Detect which cell encompasses the target text, then output its (X, Y) center coordinate. 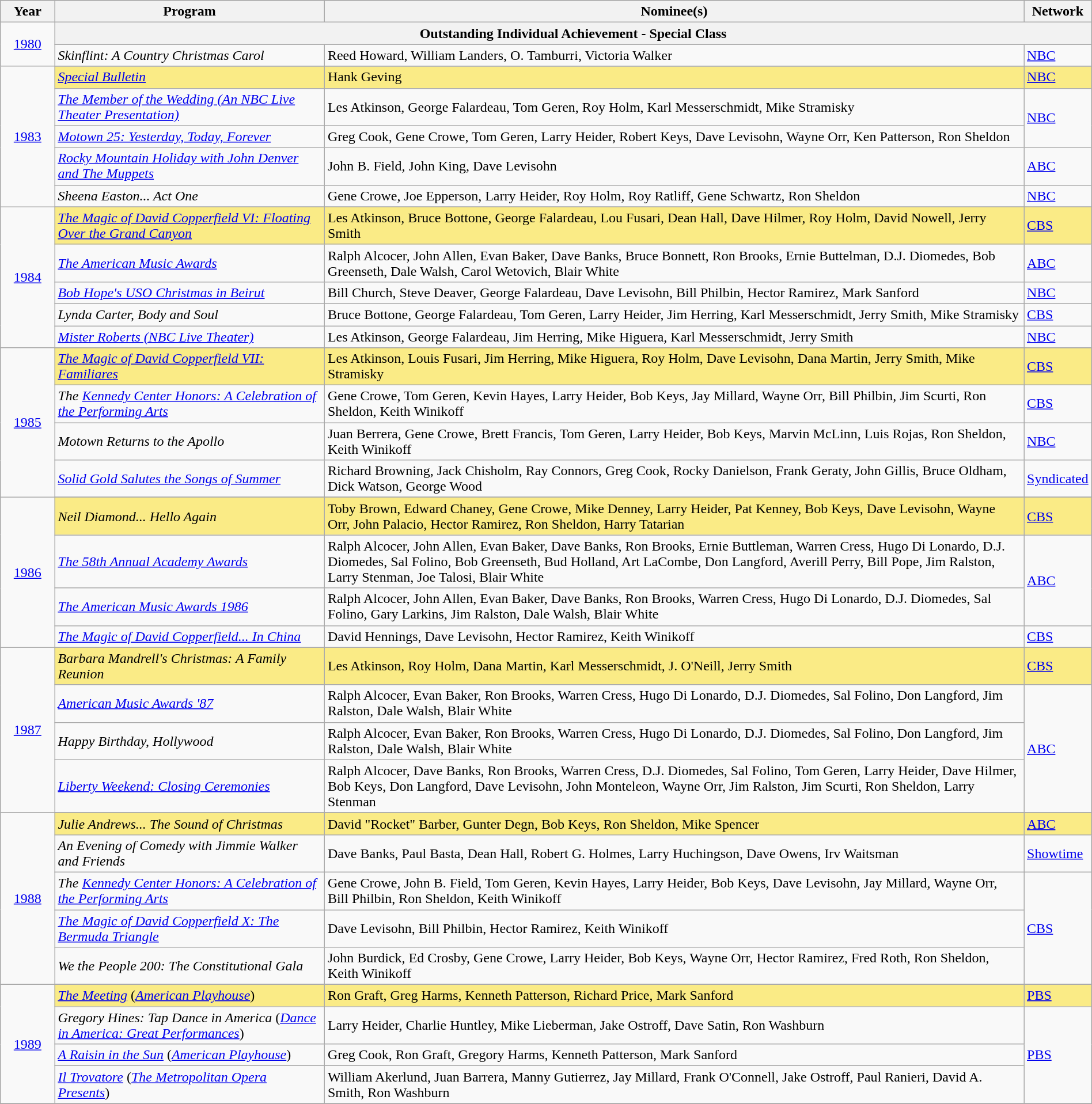
Larry Heider, Charlie Huntley, Mike Lieberman, Jake Ostroff, Dave Satin, Ron Washburn (674, 1025)
Year (28, 12)
David Hennings, Dave Levisohn, Hector Ramirez, Keith Winikoff (674, 636)
American Music Awards '87 (189, 704)
Mister Roberts (NBC Live Theater) (189, 337)
Bruce Bottone, George Falardeau, Tom Geren, Larry Heider, Jim Herring, Karl Messerschmidt, Jerry Smith, Mike Stramisky (674, 314)
Julie Andrews... The Sound of Christmas (189, 824)
Bill Church, Steve Deaver, George Falardeau, Dave Levisohn, Bill Philbin, Hector Ramirez, Mark Sanford (674, 293)
Liberty Weekend: Closing Ceremonies (189, 786)
Sheena Easton... Act One (189, 196)
Motown 25: Yesterday, Today, Forever (189, 136)
Rocky Mountain Holiday with John Denver and The Muppets (189, 166)
The Meeting (American Playhouse) (189, 996)
Happy Birthday, Hollywood (189, 741)
Les Atkinson, George Falardeau, Jim Herring, Mike Higuera, Karl Messerschmidt, Jerry Smith (674, 337)
Nominee(s) (674, 12)
Outstanding Individual Achievement - Special Class (573, 33)
John Burdick, Ed Crosby, Gene Crowe, Larry Heider, Bob Keys, Wayne Orr, Hector Ramirez, Fred Roth, Ron Sheldon, Keith Winikoff (674, 966)
Program (189, 12)
David "Rocket" Barber, Gunter Degn, Bob Keys, Ron Sheldon, Mike Spencer (674, 824)
Gregory Hines: Tap Dance in America (Dance in America: Great Performances) (189, 1025)
Skinflint: A Country Christmas Carol (189, 55)
The Magic of David Copperfield VI: Floating Over the Grand Canyon (189, 226)
1984 (28, 277)
Solid Gold Salutes the Songs of Summer (189, 479)
1989 (28, 1044)
An Evening of Comedy with Jimmie Walker and Friends (189, 853)
The Magic of David Copperfield VII: Familiares (189, 366)
John B. Field, John King, Dave Levisohn (674, 166)
Il Trovatore (The Metropolitan Opera Presents) (189, 1085)
Hank Geving (674, 77)
Network (1058, 12)
Reed Howard, William Landers, O. Tamburri, Victoria Walker (674, 55)
Motown Returns to the Apollo (189, 441)
Neil Diamond... Hello Again (189, 516)
Gene Crowe, Tom Geren, Kevin Hayes, Larry Heider, Bob Keys, Jay Millard, Wayne Orr, Bill Philbin, Jim Scurti, Ron Sheldon, Keith Winikoff (674, 404)
Showtime (1058, 853)
1988 (28, 898)
The 58th Annual Academy Awards (189, 562)
Ron Graft, Greg Harms, Kenneth Patterson, Richard Price, Mark Sanford (674, 996)
Gene Crowe, Joe Epperson, Larry Heider, Roy Holm, Roy Ratliff, Gene Schwartz, Ron Sheldon (674, 196)
1980 (28, 44)
Barbara Mandrell's Christmas: A Family Reunion (189, 666)
Richard Browning, Jack Chisholm, Ray Connors, Greg Cook, Rocky Danielson, Frank Geraty, John Gillis, Bruce Oldham, Dick Watson, George Wood (674, 479)
Lynda Carter, Body and Soul (189, 314)
Juan Berrera, Gene Crowe, Brett Francis, Tom Geren, Larry Heider, Bob Keys, Marvin McLinn, Luis Rojas, Ron Sheldon, Keith Winikoff (674, 441)
Greg Cook, Gene Crowe, Tom Geren, Larry Heider, Robert Keys, Dave Levisohn, Wayne Orr, Ken Patterson, Ron Sheldon (674, 136)
1983 (28, 136)
Les Atkinson, George Falardeau, Tom Geren, Roy Holm, Karl Messerschmidt, Mike Stramisky (674, 107)
The Member of the Wedding (An NBC Live Theater Presentation) (189, 107)
1986 (28, 572)
Syndicated (1058, 479)
A Raisin in the Sun (American Playhouse) (189, 1055)
We the People 200: The Constitutional Gala (189, 966)
1987 (28, 730)
Les Atkinson, Louis Fusari, Jim Herring, Mike Higuera, Roy Holm, Dave Levisohn, Dana Martin, Jerry Smith, Mike Stramisky (674, 366)
Special Bulletin (189, 77)
Bob Hope's USO Christmas in Beirut (189, 293)
William Akerlund, Juan Barrera, Manny Gutierrez, Jay Millard, Frank O'Connell, Jake Ostroff, Paul Ranieri, David A. Smith, Ron Washburn (674, 1085)
The American Music Awards (189, 263)
Dave Levisohn, Bill Philbin, Hector Ramirez, Keith Winikoff (674, 928)
1985 (28, 423)
The Magic of David Copperfield X: The Bermuda Triangle (189, 928)
Greg Cook, Ron Graft, Gregory Harms, Kenneth Patterson, Mark Sanford (674, 1055)
Les Atkinson, Bruce Bottone, George Falardeau, Lou Fusari, Dean Hall, Dave Hilmer, Roy Holm, David Nowell, Jerry Smith (674, 226)
The Magic of David Copperfield... In China (189, 636)
The American Music Awards 1986 (189, 607)
Dave Banks, Paul Basta, Dean Hall, Robert G. Holmes, Larry Huchingson, Dave Owens, Irv Waitsman (674, 853)
Les Atkinson, Roy Holm, Dana Martin, Karl Messerschmidt, J. O'Neill, Jerry Smith (674, 666)
